Pinpoint the cell where the given text exists, returning its (X, Y) midpoint coordinate. 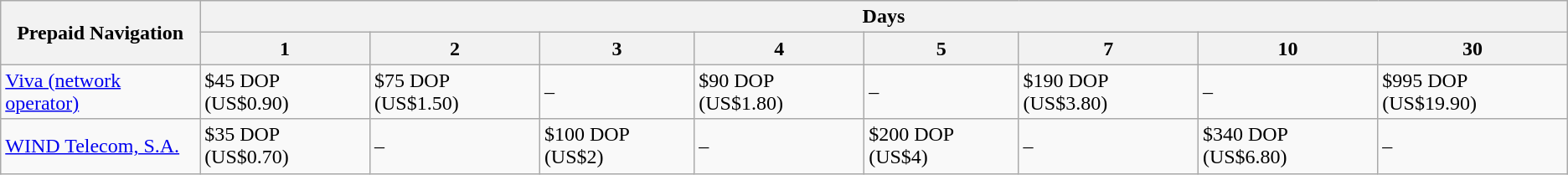
4 (779, 49)
$35 DOP (US$0.70) (285, 146)
$995 DOP (US$19.90) (1473, 92)
$75 DOP (US$1.50) (454, 92)
$190 DOP (US$3.80) (1108, 92)
30 (1473, 49)
1 (285, 49)
WIND Telecom, S.A. (101, 146)
$200 DOP (US$4) (941, 146)
10 (1287, 49)
$90 DOP (US$1.80) (779, 92)
5 (941, 49)
7 (1108, 49)
$45 DOP (US$0.90) (285, 92)
$340 DOP (US$6.80) (1287, 146)
$100 DOP (US$2) (616, 146)
3 (616, 49)
2 (454, 49)
Prepaid Navigation (101, 33)
Days (885, 17)
Viva (network operator) (101, 92)
